Capture the cell that displays the provided text and extract its [x, y] central coordinate. 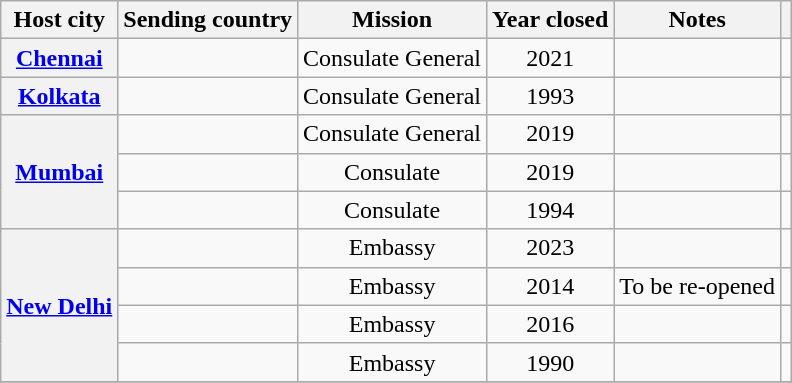
Notes [698, 20]
2016 [550, 324]
Year closed [550, 20]
2014 [550, 286]
2023 [550, 248]
New Delhi [60, 305]
Mission [392, 20]
1994 [550, 210]
1993 [550, 96]
To be re-opened [698, 286]
Host city [60, 20]
1990 [550, 362]
Sending country [208, 20]
2021 [550, 58]
Chennai [60, 58]
Mumbai [60, 172]
Kolkata [60, 96]
